Output the [x, y] coordinate of the center of the cell containing the given text.  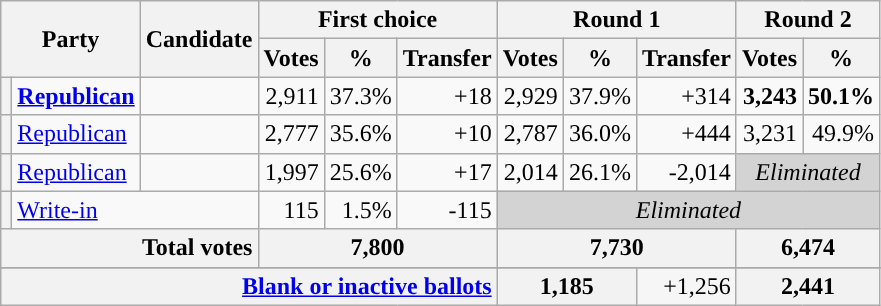
2,911 [291, 96]
-115 [447, 210]
1.5% [360, 210]
Round 1 [616, 20]
3,231 [769, 134]
+18 [447, 96]
+314 [686, 96]
1,185 [566, 286]
37.3% [360, 96]
Party [71, 39]
6,474 [808, 248]
35.6% [360, 134]
+444 [686, 134]
Round 2 [808, 20]
115 [291, 210]
2,014 [530, 172]
7,730 [616, 248]
2,441 [808, 286]
First choice [378, 20]
49.9% [842, 134]
Write-in [135, 210]
Candidate [199, 39]
36.0% [600, 134]
Blank or inactive ballots [249, 286]
3,243 [769, 96]
+1,256 [686, 286]
1,997 [291, 172]
Total votes [130, 248]
26.1% [600, 172]
2,787 [530, 134]
+17 [447, 172]
2,929 [530, 96]
-2,014 [686, 172]
2,777 [291, 134]
+10 [447, 134]
50.1% [842, 96]
7,800 [378, 248]
25.6% [360, 172]
37.9% [600, 96]
